Return the (X, Y) coordinate for the center point of the cell that contains the specified text.  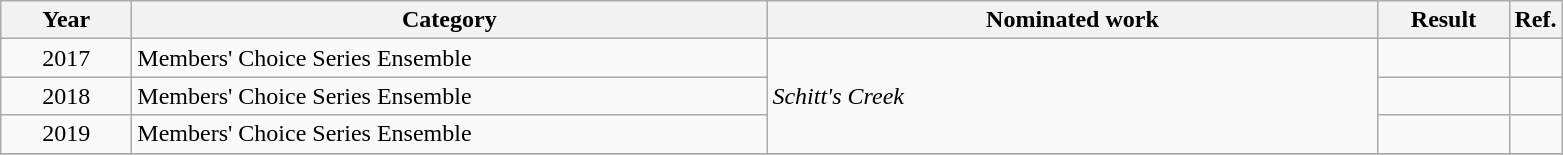
Year (66, 20)
2017 (66, 58)
Schitt's Creek (1072, 96)
Nominated work (1072, 20)
Result (1444, 20)
Ref. (1536, 20)
2018 (66, 96)
2019 (66, 134)
Category (450, 20)
